Output the (x, y) coordinate of the center of the cell containing the given text.  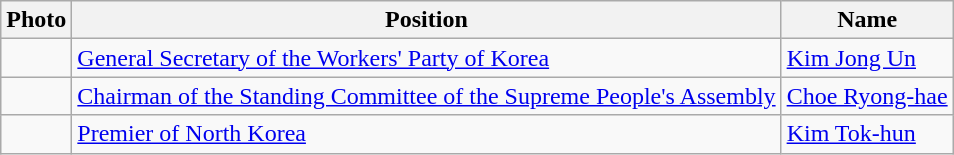
Kim Tok-hun (867, 134)
Chairman of the Standing Committee of the Supreme People's Assembly (426, 96)
Position (426, 20)
Choe Ryong-hae (867, 96)
Premier of North Korea (426, 134)
General Secretary of the Workers' Party of Korea (426, 58)
Kim Jong Un (867, 58)
Name (867, 20)
Photo (36, 20)
